Capture the cell that displays the provided text and extract its (x, y) central coordinate. 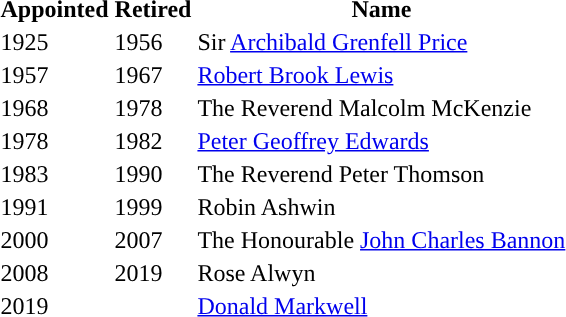
1956 (153, 42)
2019 (153, 273)
1999 (153, 207)
1982 (153, 141)
1967 (153, 75)
1978 (153, 108)
1990 (153, 174)
2007 (153, 240)
